Search for the cell housing the specified text and yield its [x, y] center coordinate. 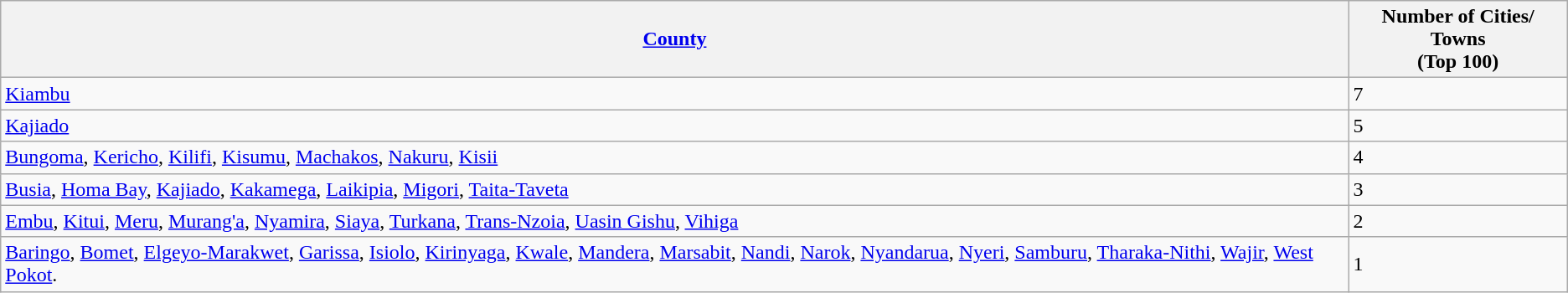
3 [1457, 189]
Number of Cities/ Towns (Top 100) [1457, 39]
Busia, Homa Bay, Kajiado, Kakamega, Laikipia, Migori, Taita-Taveta [675, 189]
2 [1457, 221]
Embu, Kitui, Meru, Murang'a, Nyamira, Siaya, Turkana, Trans-Nzoia, Uasin Gishu, Vihiga [675, 221]
Kiambu [675, 94]
Bungoma, Kericho, Kilifi, Kisumu, Machakos, Nakuru, Kisii [675, 157]
Kajiado [675, 126]
4 [1457, 157]
1 [1457, 265]
5 [1457, 126]
County [675, 39]
7 [1457, 94]
